For the text-containing cell, return its midpoint in (x, y) coordinate format. 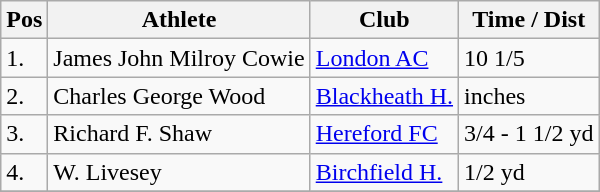
4. (24, 172)
W. Livesey (179, 172)
10 1/5 (529, 58)
Blackheath H. (384, 96)
1/2 yd (529, 172)
Time / Dist (529, 20)
James John Milroy Cowie (179, 58)
1. (24, 58)
2. (24, 96)
Richard F. Shaw (179, 134)
London AC (384, 58)
Charles George Wood (179, 96)
Hereford FC (384, 134)
inches (529, 96)
Pos (24, 20)
Athlete (179, 20)
Club (384, 20)
3. (24, 134)
Birchfield H. (384, 172)
3/4 - 1 1/2 yd (529, 134)
